Identify which cell holds the provided text, then report its (X, Y) central coordinate. 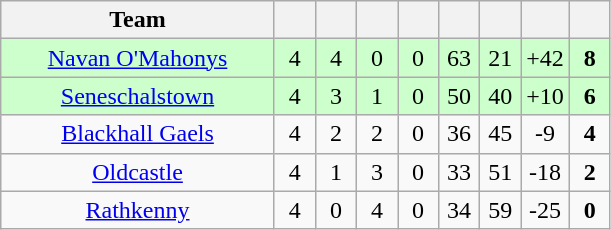
8 (590, 58)
34 (460, 210)
6 (590, 96)
-25 (546, 210)
Seneschalstown (138, 96)
33 (460, 172)
51 (500, 172)
-18 (546, 172)
+42 (546, 58)
40 (500, 96)
+10 (546, 96)
Navan O'Mahonys (138, 58)
Team (138, 20)
Oldcastle (138, 172)
Blackhall Gaels (138, 134)
50 (460, 96)
Rathkenny (138, 210)
-9 (546, 134)
36 (460, 134)
45 (500, 134)
21 (500, 58)
63 (460, 58)
59 (500, 210)
